Search for the cell housing the specified text and yield its [X, Y] center coordinate. 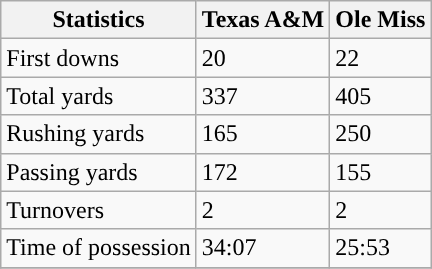
337 [263, 96]
155 [380, 172]
Total yards [99, 96]
Texas A&M [263, 20]
22 [380, 58]
20 [263, 58]
First downs [99, 58]
250 [380, 134]
34:07 [263, 248]
Statistics [99, 20]
172 [263, 172]
Rushing yards [99, 134]
Passing yards [99, 172]
Time of possession [99, 248]
165 [263, 134]
405 [380, 96]
25:53 [380, 248]
Ole Miss [380, 20]
Turnovers [99, 210]
